Locate the cell with the specified text and output its (x, y) center coordinate. 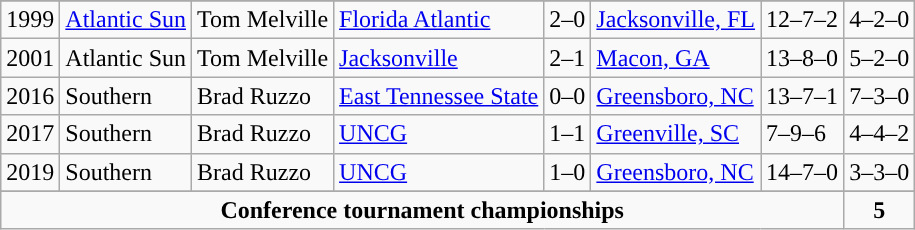
2019 (30, 172)
2001 (30, 58)
Florida Atlantic (439, 20)
5–2–0 (880, 58)
1–0 (568, 172)
4–4–2 (880, 134)
Conference tournament championships (422, 210)
13–7–1 (802, 96)
2016 (30, 96)
2–0 (568, 20)
Greenville, SC (676, 134)
12–7–2 (802, 20)
14–7–0 (802, 172)
Macon, GA (676, 58)
13–8–0 (802, 58)
2–1 (568, 58)
7–9–6 (802, 134)
East Tennessee State (439, 96)
4–2–0 (880, 20)
7–3–0 (880, 96)
3–3–0 (880, 172)
5 (880, 210)
0–0 (568, 96)
1999 (30, 20)
Jacksonville (439, 58)
2017 (30, 134)
Jacksonville, FL (676, 20)
1–1 (568, 134)
